Output the [x, y] coordinate of the center of the cell containing the given text.  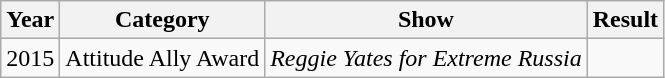
Year [30, 20]
Result [625, 20]
Show [426, 20]
Reggie Yates for Extreme Russia [426, 58]
Attitude Ally Award [162, 58]
Category [162, 20]
2015 [30, 58]
